Output the (X, Y) coordinate of the center of the cell containing the given text.  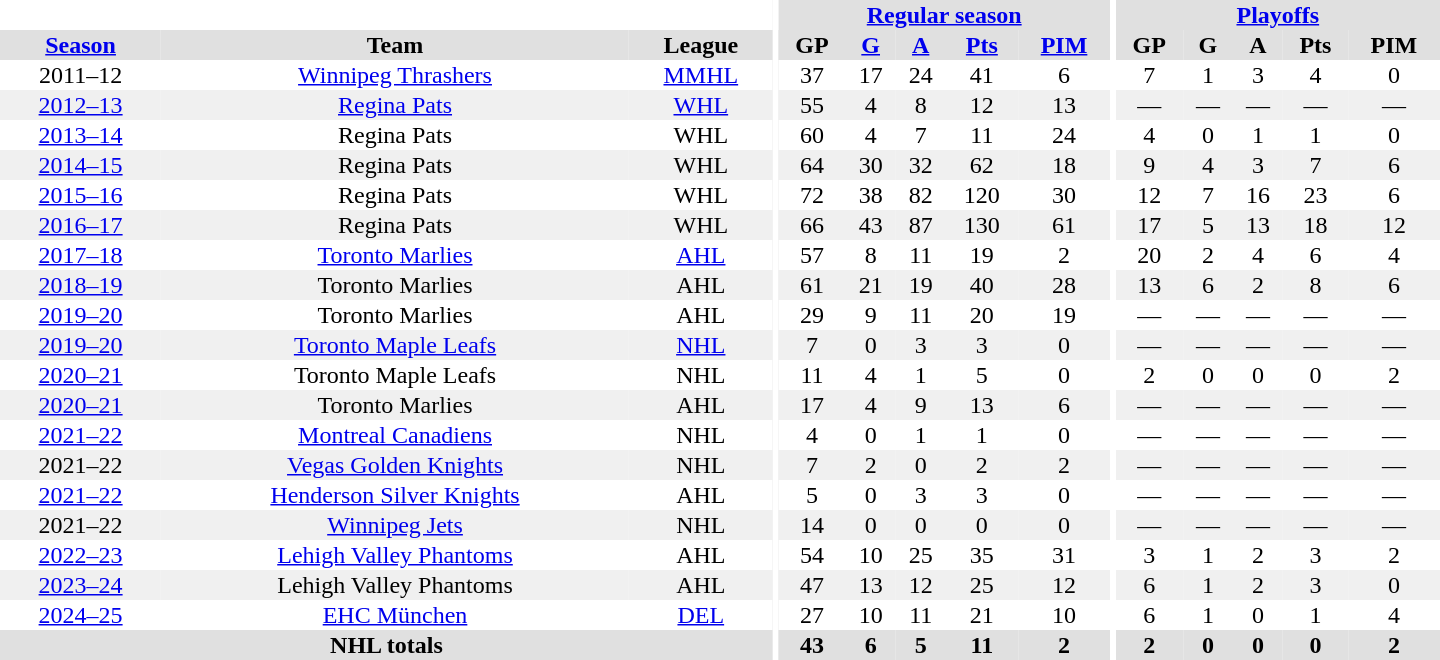
Montreal Canadiens (395, 435)
2018–19 (80, 285)
23 (1316, 195)
Vegas Golden Knights (395, 465)
2024–25 (80, 615)
2011–12 (80, 75)
Regular season (944, 15)
40 (982, 285)
60 (812, 135)
82 (921, 195)
130 (982, 225)
DEL (701, 615)
2013–14 (80, 135)
MMHL (701, 75)
87 (921, 225)
2016–17 (80, 225)
Team (395, 45)
62 (982, 165)
2015–16 (80, 195)
37 (812, 75)
38 (871, 195)
NHL totals (386, 645)
EHC München (395, 615)
League (701, 45)
Playoffs (1278, 15)
2014–15 (80, 165)
31 (1064, 555)
27 (812, 615)
2023–24 (80, 585)
66 (812, 225)
28 (1064, 285)
Winnipeg Thrashers (395, 75)
57 (812, 255)
2022–23 (80, 555)
Henderson Silver Knights (395, 495)
35 (982, 555)
55 (812, 105)
72 (812, 195)
41 (982, 75)
16 (1258, 195)
29 (812, 315)
120 (982, 195)
2012–13 (80, 105)
32 (921, 165)
47 (812, 585)
14 (812, 525)
Season (80, 45)
2017–18 (80, 255)
64 (812, 165)
54 (812, 555)
Winnipeg Jets (395, 525)
